Return [X, Y] of the center of cell containing provided text 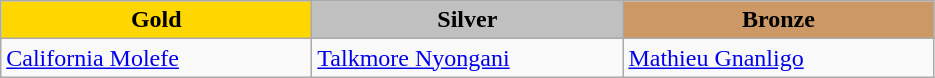
Silver [468, 20]
Talkmore Nyongani [468, 58]
Gold [156, 20]
Mathieu Gnanligo [778, 58]
California Molefe [156, 58]
Bronze [778, 20]
